Search for the cell housing the specified text and yield its [x, y] center coordinate. 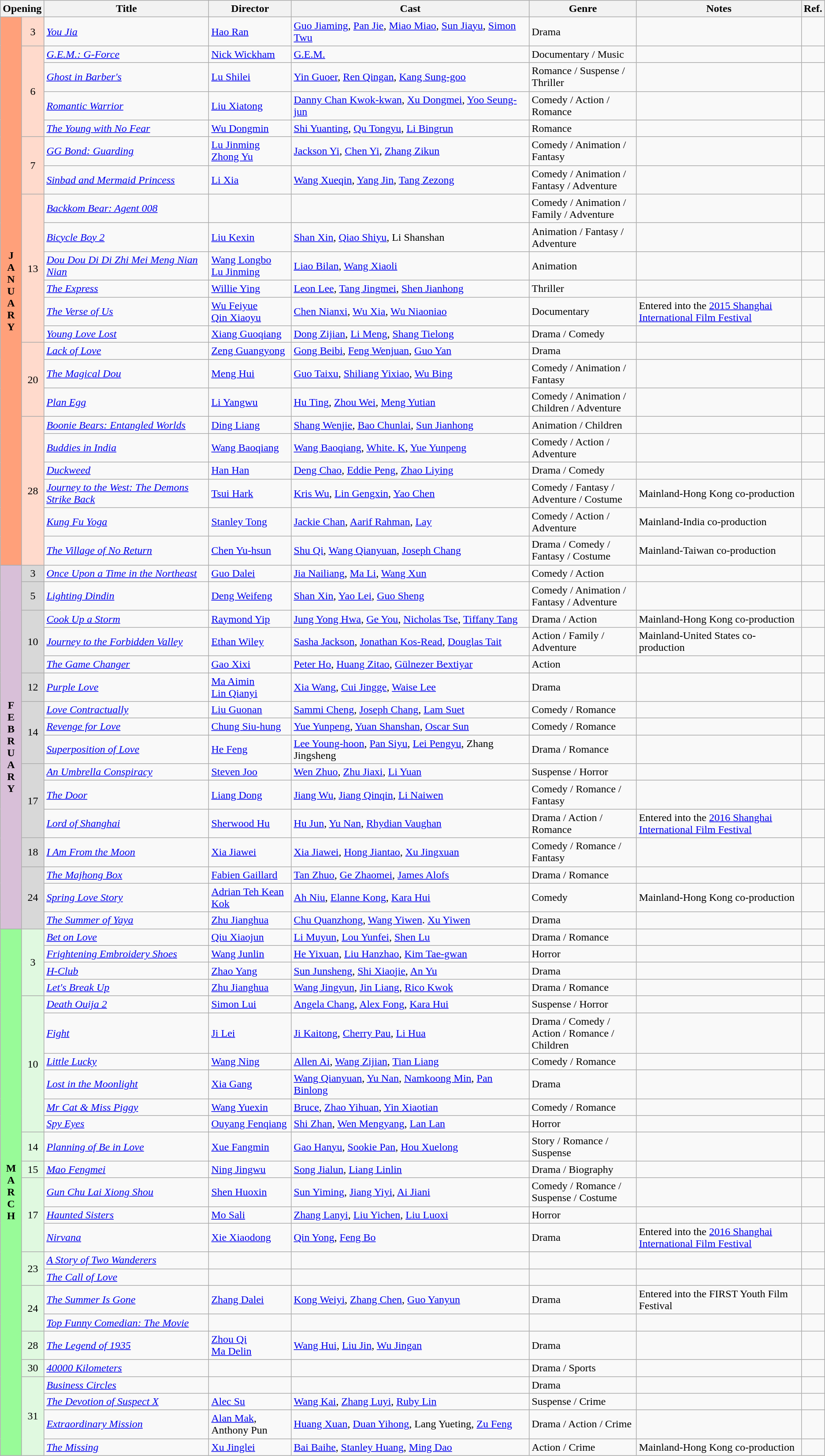
Li Yangwu [250, 402]
Jiang Wu, Jiang Qinqin, Li Naiwen [410, 795]
Deng Weifeng [250, 596]
Haunted Sisters [126, 1215]
Journey to the Forbidden Valley [126, 641]
Angela Chang, Alex Fong, Kara Hui [410, 1004]
Bai Baihe, Stanley Huang, Ming Dao [410, 1447]
Comedy / Action [583, 573]
Backkom Bear: Agent 008 [126, 208]
Comedy / Animation / Family / Adventure [583, 208]
Documentary [583, 311]
23 [33, 1269]
Ma Aimin Lin Qianyi [250, 687]
Mr Cat & Miss Piggy [126, 1107]
Comedy / Action / Romance [583, 106]
Action [583, 664]
Ethan Wiley [250, 641]
Gao Xixi [250, 664]
Genre [583, 9]
13 [33, 268]
Zhou Qi Ma Delin [250, 1345]
Ding Liang [250, 425]
Planning of Be in Love [126, 1146]
Entered into the 2015 Shanghai International Film Festival [719, 311]
Dong Zijian, Li Meng, Shang Tielong [410, 334]
Song Jialun, Liang Linlin [410, 1169]
Director [250, 9]
Jung Yong Hwa, Ge You, Nicholas Tse, Tiffany Tang [410, 619]
Jia Nailiang, Ma Li, Wang Xun [410, 573]
20 [33, 380]
Jackson Yi, Chen Yi, Zhang Zikun [410, 151]
Little Lucky [126, 1062]
Wang Kai, Zhang Luyi, Ruby Lin [410, 1402]
Sherwood Hu [250, 824]
Drama / Comedy / Fantasy / Costume [583, 550]
Shang Wenjie, Bao Chunlai, Sun Jianhong [410, 425]
Sasha Jackson, Jonathan Kos-Read, Douglas Tait [410, 641]
Alec Su [250, 1402]
Nirvana [126, 1237]
Gun Chu Lai Xiong Shou [126, 1192]
Hu Ting, Zhou Wei, Meng Yutian [410, 402]
Xue Fangmin [250, 1146]
6 [33, 91]
Once Upon a Time in the Northeast [126, 573]
Chen Nianxi, Wu Xia, Wu Niaoniao [410, 311]
Fabien Gaillard [250, 875]
Xia Jiawei [250, 852]
Purple Love [126, 687]
Action / Crime [583, 1447]
Ouyang Fenqiang [250, 1124]
Drama / Sports [583, 1368]
Lack of Love [126, 351]
Wang Ning [250, 1062]
Spy Eyes [126, 1124]
Lord of Shanghai [126, 824]
Stanley Tong [250, 522]
Kong Weiyi, Zhang Chen, Guo Yanyun [410, 1300]
Xiang Guoqiang [250, 334]
Notes [719, 9]
Boonie Bears: Entangled Worlds [126, 425]
The Village of No Return [126, 550]
G.E.M. [410, 54]
Love Contractually [126, 710]
Comedy [583, 898]
Duckweed [126, 470]
Leon Lee, Tang Jingmei, Shen Jianhong [410, 288]
Wang Yuexin [250, 1107]
Chen Yu-hsun [250, 550]
Gong Beibi, Feng Wenjuan, Guo Yan [410, 351]
Frightening Embroidery Shoes [126, 954]
Mainland-Taiwan co-production [719, 550]
Comedy / Animation / Children / Adventure [583, 402]
Shan Xin, Yao Lei, Guo Sheng [410, 596]
Sammi Cheng, Joseph Chang, Lam Suet [410, 710]
Sinbad and Mermaid Princess [126, 180]
Lighting Dindin [126, 596]
Cast [410, 9]
12 [33, 687]
Xia Jiawei, Hong Jiantao, Xu Jingxuan [410, 852]
Gao Hanyu, Sookie Pan, Hou Xuelong [410, 1146]
Buddies in India [126, 448]
18 [33, 852]
The Devotion of Suspect X [126, 1402]
Drama / Comedy / Action / Romance / Children [583, 1033]
Suspense / Crime [583, 1402]
The Summer of Yaya [126, 920]
Wang Junlin [250, 954]
Shi Yuanting, Qu Tongyu, Li Bingrun [410, 128]
He Feng [250, 750]
15 [33, 1169]
Cook Up a Storm [126, 619]
Mainland-India co-production [719, 522]
Ji Lei [250, 1033]
Dou Dou Di Di Zhi Mei Meng Nian Nian [126, 265]
Wang Baoqiang, White. K, Yue Yunpeng [410, 448]
Wang Hui, Liu Jin, Wu Jingan [410, 1345]
Romance [583, 128]
Sun Yiming, Jiang Yiyi, Ai Jiani [410, 1192]
GG Bond: Guarding [126, 151]
Business Circles [126, 1385]
Tan Zhuo, Ge Zhaomei, James Alofs [410, 875]
Qin Yong, Feng Bo [410, 1237]
Lu Shilei [250, 77]
Ah Niu, Elanne Kong, Kara Hui [410, 898]
The Majhong Box [126, 875]
The Missing [126, 1447]
Guo Dalei [250, 573]
Drama / Action / Crime [583, 1424]
Chung Siu-hung [250, 727]
Let's Break Up [126, 987]
Han Han [250, 470]
Top Funny Comedian: The Movie [126, 1322]
Drama / Action [583, 619]
The Magical Dou [126, 374]
Zeng Guangyong [250, 351]
Romantic Warrior [126, 106]
Jackie Chan, Aarif Rahman, Lay [410, 522]
Willie Ying [250, 288]
Lost in the Moonlight [126, 1085]
FEBRUARY [11, 747]
G.E.M.: G-Force [126, 54]
Hao Ran [250, 32]
JANUARY [11, 291]
Nick Wickham [250, 54]
Entered into the FIRST Youth Film Festival [719, 1300]
Superposition of Love [126, 750]
A Story of Two Wanderers [126, 1260]
Wen Zhuo, Zhu Jiaxi, Li Yuan [410, 772]
Thriller [583, 288]
You Jia [126, 32]
Opening [22, 9]
An Umbrella Conspiracy [126, 772]
Wang Qianyuan, Yu Nan, Namkoong Min, Pan Binlong [410, 1085]
Zhang Lanyi, Liu Yichen, Liu Luoxi [410, 1215]
Documentary / Music [583, 54]
The Verse of Us [126, 311]
Wang Baoqiang [250, 448]
The Door [126, 795]
Drama / Action / Romance [583, 824]
Raymond Yip [250, 619]
Allen Ai, Wang Zijian, Tian Liang [410, 1062]
Shu Qi, Wang Qianyuan, Joseph Chang [410, 550]
Animation [583, 265]
Steven Joo [250, 772]
He Yixuan, Liu Hanzhao, Kim Tae-gwan [410, 954]
Extraordinary Mission [126, 1424]
Yin Guoer, Ren Qingan, Kang Sung-goo [410, 77]
Li Xia [250, 180]
Spring Love Story [126, 898]
7 [33, 165]
31 [33, 1416]
Guo Jiaming, Pan Jie, Miao Miao, Sun Jiayu, Simon Twu [410, 32]
Action / Family / Adventure [583, 641]
Ning Jingwu [250, 1169]
Ghost in Barber's [126, 77]
Lee Young-hoon, Pan Siyu, Lei Pengyu, Zhang Jingsheng [410, 750]
Shan Xin, Qiao Shiyu, Li Shanshan [410, 237]
Mo Sali [250, 1215]
Plan Egg [126, 402]
Chu Quanzhong, Wang Yiwen. Xu Yiwen [410, 920]
Bruce, Zhao Yihuan, Yin Xiaotian [410, 1107]
Lu Jinming Zhong Yu [250, 151]
Ji Kaitong, Cherry Pau, Li Hua [410, 1033]
Hu Jun, Yu Nan, Rhydian Vaughan [410, 824]
Revenge for Love [126, 727]
Huang Xuan, Duan Yihong, Lang Yueting, Zu Feng [410, 1424]
The Summer Is Gone [126, 1300]
Simon Lui [250, 1004]
Sun Junsheng, Shi Xiaojie, An Yu [410, 971]
Journey to the West: The Demons Strike Back [126, 493]
Wang Xueqin, Yang Jin, Tang Zezong [410, 180]
Wang Jingyun, Jin Liang, Rico Kwok [410, 987]
Fight [126, 1033]
Young Love Lost [126, 334]
Li Muyun, Lou Yunfei, Shen Lu [410, 937]
30 [33, 1368]
Bet on Love [126, 937]
Story / Romance / Suspense [583, 1146]
Drama / Biography [583, 1169]
Peter Ho, Huang Zitao, Gülnezer Bextiyar [410, 664]
Qiu Xiaojun [250, 937]
The Legend of 1935 [126, 1345]
Deng Chao, Eddie Peng, Zhao Liying [410, 470]
MARCH [11, 1192]
Title [126, 9]
Liu Kexin [250, 237]
40000 Kilometers [126, 1368]
Xie Xiaodong [250, 1237]
Liu Xiatong [250, 106]
Xia Wang, Cui Jingge, Waise Lee [410, 687]
Zhang Dalei [250, 1300]
Ref. [813, 9]
Meng Hui [250, 374]
Adrian Teh Kean Kok [250, 898]
Shi Zhan, Wen Mengyang, Lan Lan [410, 1124]
The Express [126, 288]
Bicycle Boy 2 [126, 237]
Mao Fengmei [126, 1169]
Kung Fu Yoga [126, 522]
Xu Jinglei [250, 1447]
Comedy / Romance / Suspense / Costume [583, 1192]
Romance / Suspense / Thriller [583, 77]
Shen Huoxin [250, 1192]
Wu Dongmin [250, 128]
Tsui Hark [250, 493]
Kris Wu, Lin Gengxin, Yao Chen [410, 493]
Animation / Fantasy / Adventure [583, 237]
Alan Mak, Anthony Pun [250, 1424]
Death Ouija 2 [126, 1004]
Liu Guonan [250, 710]
The Young with No Fear [126, 128]
Xia Gang [250, 1085]
5 [33, 596]
Zhao Yang [250, 971]
I Am From the Moon [126, 852]
Guo Taixu, Shiliang Yixiao, Wu Bing [410, 374]
Liao Bilan, Wang Xiaoli [410, 265]
H-Club [126, 971]
Mainland-United States co-production [719, 641]
Wu Feiyue Qin Xiaoyu [250, 311]
Wang Longbo Lu Jinming [250, 265]
Yue Yunpeng, Yuan Shanshan, Oscar Sun [410, 727]
Animation / Children [583, 425]
Danny Chan Kwok-kwan, Xu Dongmei, Yoo Seung-jun [410, 106]
Liang Dong [250, 795]
The Game Changer [126, 664]
The Call of Love [126, 1277]
Comedy / Fantasy / Adventure / Costume [583, 493]
